Provide the (x, y) coordinate of the cell's center where the given text is located.  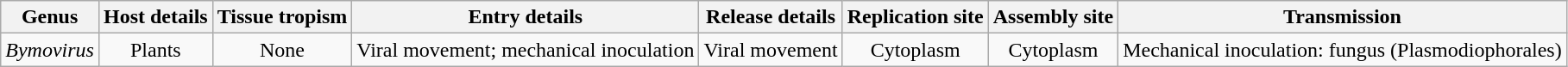
Transmission (1343, 17)
Viral movement; mechanical inoculation (526, 50)
Assembly site (1053, 17)
Viral movement (771, 50)
Plants (155, 50)
None (282, 50)
Release details (771, 17)
Replication site (915, 17)
Entry details (526, 17)
Bymovirus (50, 50)
Genus (50, 17)
Tissue tropism (282, 17)
Mechanical inoculation: fungus (Plasmodiophorales) (1343, 50)
Host details (155, 17)
